From the cell containing the given text, extract its center point as (X, Y) coordinate. 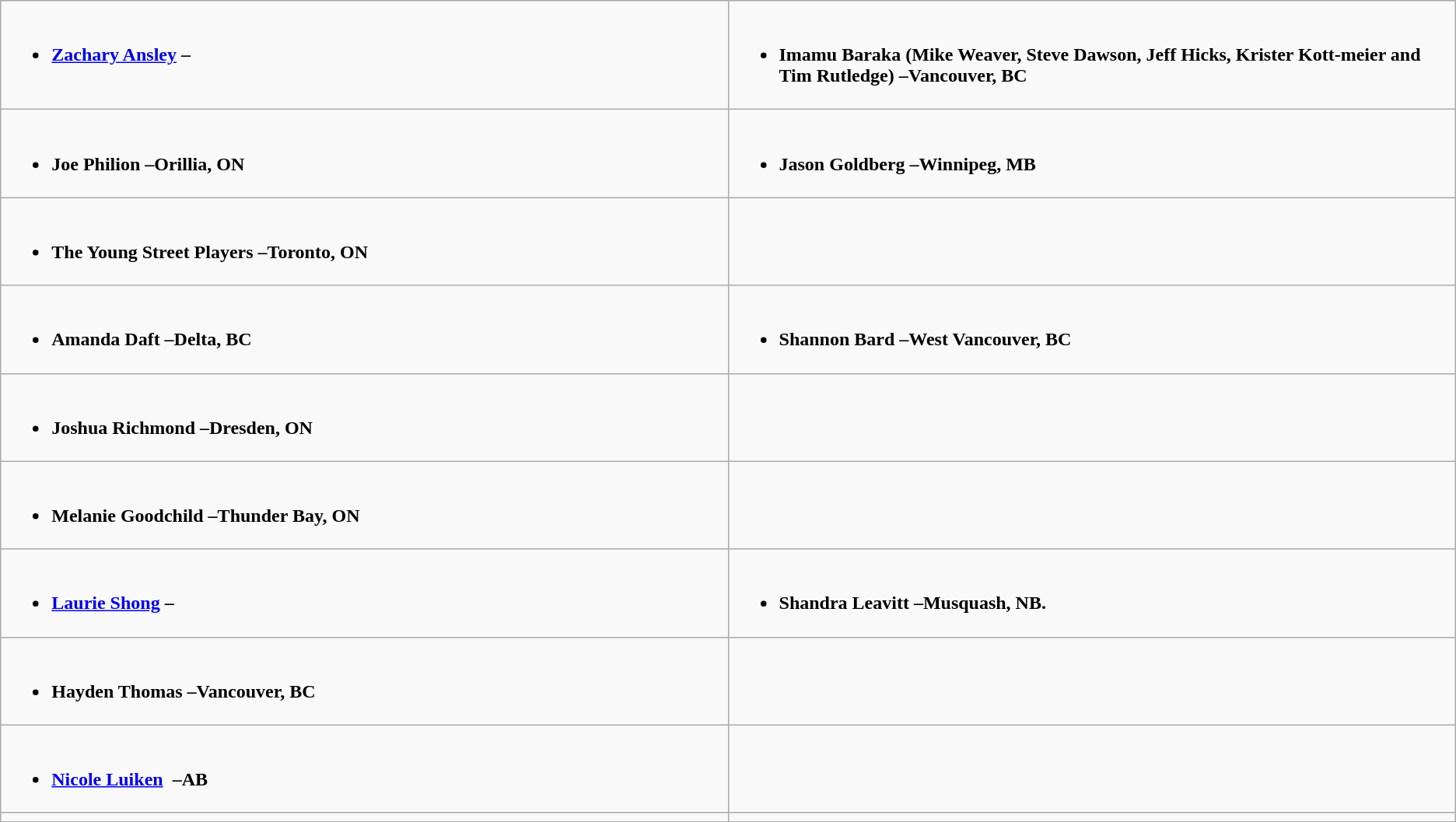
Joe Philion –Orillia, ON (364, 154)
Imamu Baraka (Mike Weaver, Steve Dawson, Jeff Hicks, Krister Kott-meier and Tim Rutledge) –Vancouver, BC (1092, 55)
Shannon Bard –West Vancouver, BC (1092, 330)
Shandra Leavitt –Musquash, NB. (1092, 593)
Amanda Daft –Delta, BC (364, 330)
Hayden Thomas –Vancouver, BC (364, 681)
Laurie Shong – (364, 593)
Zachary Ansley – (364, 55)
The Young Street Players –Toronto, ON (364, 241)
Joshua Richmond –Dresden, ON (364, 417)
Jason Goldberg –Winnipeg, MB (1092, 154)
Melanie Goodchild –Thunder Bay, ON (364, 505)
Nicole Luiken –AB (364, 768)
